Detect which cell encompasses the target text, then output its (X, Y) center coordinate. 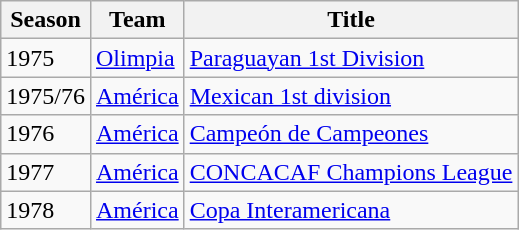
Copa Interamericana (351, 210)
Season (46, 20)
1976 (46, 134)
Mexican 1st division (351, 96)
1977 (46, 172)
1978 (46, 210)
Title (351, 20)
Team (137, 20)
CONCACAF Champions League (351, 172)
1975/76 (46, 96)
Paraguayan 1st Division (351, 58)
Campeón de Campeones (351, 134)
Olimpia (137, 58)
1975 (46, 58)
